Find where the given text appears and provide that cell's center as (X, Y) coordinate. 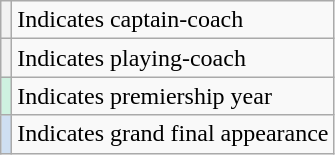
Indicates playing-coach (173, 58)
Indicates grand final appearance (173, 134)
Indicates premiership year (173, 96)
Indicates captain-coach (173, 20)
